Extract the [X, Y] coordinate from the center of the cell holding the provided text.  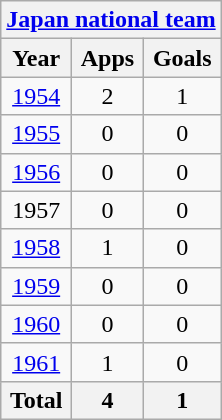
Year [36, 58]
Total [36, 400]
1958 [36, 248]
1960 [36, 324]
1959 [36, 286]
1961 [36, 362]
1956 [36, 172]
1954 [36, 96]
Apps [108, 58]
Goals [182, 58]
2 [108, 96]
Japan national team [111, 20]
4 [108, 400]
1955 [36, 134]
1957 [36, 210]
